From the cell containing the given text, extract its center point as [x, y] coordinate. 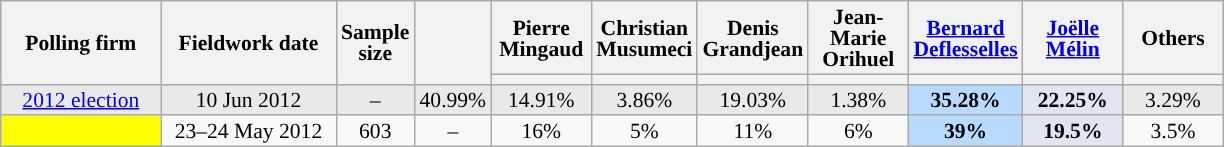
2012 election [81, 100]
1.38% [858, 100]
Christian Musumeci [644, 38]
40.99% [452, 100]
3.5% [1173, 132]
Joëlle Mélin [1073, 38]
3.86% [644, 100]
603 [375, 132]
Pierre Mingaud [541, 38]
Others [1173, 38]
Bernard Deflesselles [965, 38]
19.03% [752, 100]
Jean-Marie Orihuel [858, 38]
Samplesize [375, 42]
22.25% [1073, 100]
Fieldwork date [248, 42]
11% [752, 132]
23–24 May 2012 [248, 132]
14.91% [541, 100]
5% [644, 132]
3.29% [1173, 100]
39% [965, 132]
Polling firm [81, 42]
35.28% [965, 100]
6% [858, 132]
10 Jun 2012 [248, 100]
Denis Grandjean [752, 38]
19.5% [1073, 132]
16% [541, 132]
